Capture the cell that displays the provided text and extract its [X, Y] central coordinate. 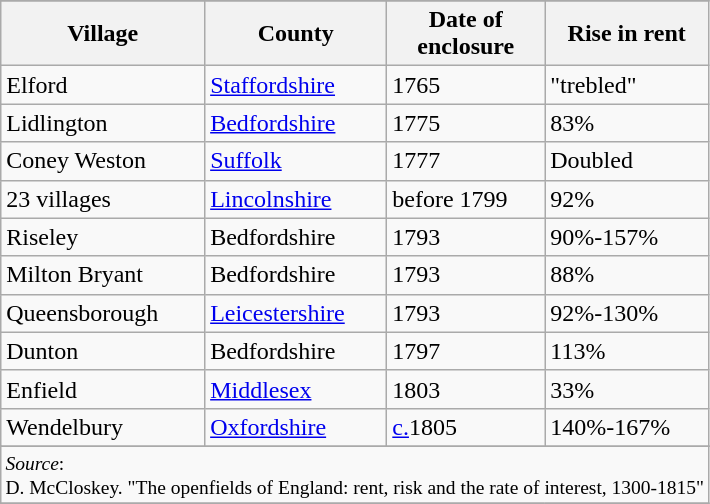
Leicestershire [296, 313]
Source:D. McCloskey. "The openfields of England: rent, risk and the rate of interest, 1300-1815" [355, 474]
Suffolk [296, 161]
90%-157% [627, 237]
113% [627, 351]
Riseley [103, 237]
Lincolnshire [296, 199]
Wendelbury [103, 427]
Middlesex [296, 389]
Coney Weston [103, 161]
c.1805 [466, 427]
before 1799 [466, 199]
Staffordshire [296, 85]
Doubled [627, 161]
83% [627, 123]
1803 [466, 389]
1765 [466, 85]
33% [627, 389]
Lidlington [103, 123]
1797 [466, 351]
1777 [466, 161]
Dunton [103, 351]
Rise in rent [627, 34]
92%-130% [627, 313]
Date ofenclosure [466, 34]
Oxfordshire [296, 427]
23 villages [103, 199]
Village [103, 34]
Enfield [103, 389]
County [296, 34]
140%-167% [627, 427]
1775 [466, 123]
"trebled" [627, 85]
88% [627, 275]
Milton Bryant [103, 275]
Queensborough [103, 313]
Elford [103, 85]
92% [627, 199]
